Output the [X, Y] coordinate of the center of the cell containing the given text.  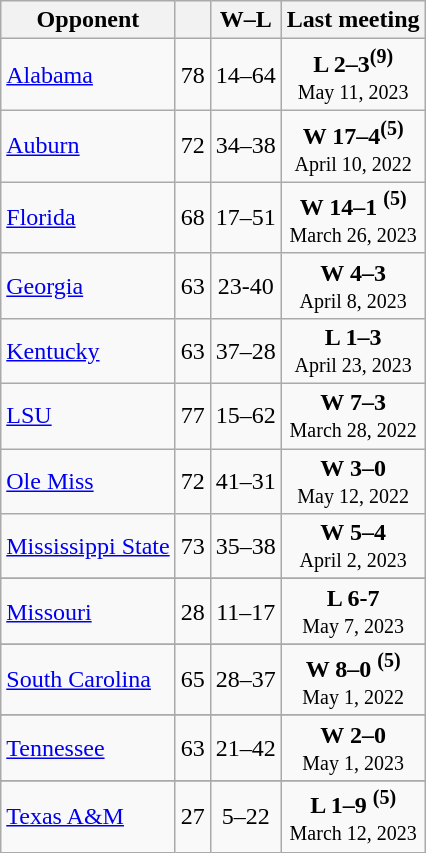
W 2–0 May 1, 2023 [353, 748]
Last meeting [353, 20]
11–17 [246, 612]
W 14–1 (5)March 26, 2023 [353, 218]
68 [192, 218]
37–28 [246, 352]
W–L [246, 20]
34–38 [246, 146]
17–51 [246, 218]
W 5–4April 2, 2023 [353, 546]
Georgia [88, 286]
77 [192, 416]
W 4–3 April 8, 2023 [353, 286]
28 [192, 612]
W 7–3March 28, 2022 [353, 416]
15–62 [246, 416]
Kentucky [88, 352]
Opponent [88, 20]
27 [192, 816]
W 8–0 (5)May 1, 2022 [353, 680]
41–31 [246, 482]
65 [192, 680]
Ole Miss [88, 482]
W 3–0May 12, 2022 [353, 482]
Auburn [88, 146]
5–22 [246, 816]
28–37 [246, 680]
L 2–3(9)May 11, 2023 [353, 75]
L 6-7May 7, 2023 [353, 612]
Texas A&M [88, 816]
21–42 [246, 748]
L 1–3April 23, 2023 [353, 352]
Missouri [88, 612]
Tennessee [88, 748]
L 1–9 (5)March 12, 2023 [353, 816]
23-40 [246, 286]
W 17–4(5)April 10, 2022 [353, 146]
73 [192, 546]
Alabama [88, 75]
35–38 [246, 546]
Mississippi State [88, 546]
14–64 [246, 75]
South Carolina [88, 680]
Florida [88, 218]
LSU [88, 416]
78 [192, 75]
